Pinpoint the cell where the given text exists, returning its [x, y] midpoint coordinate. 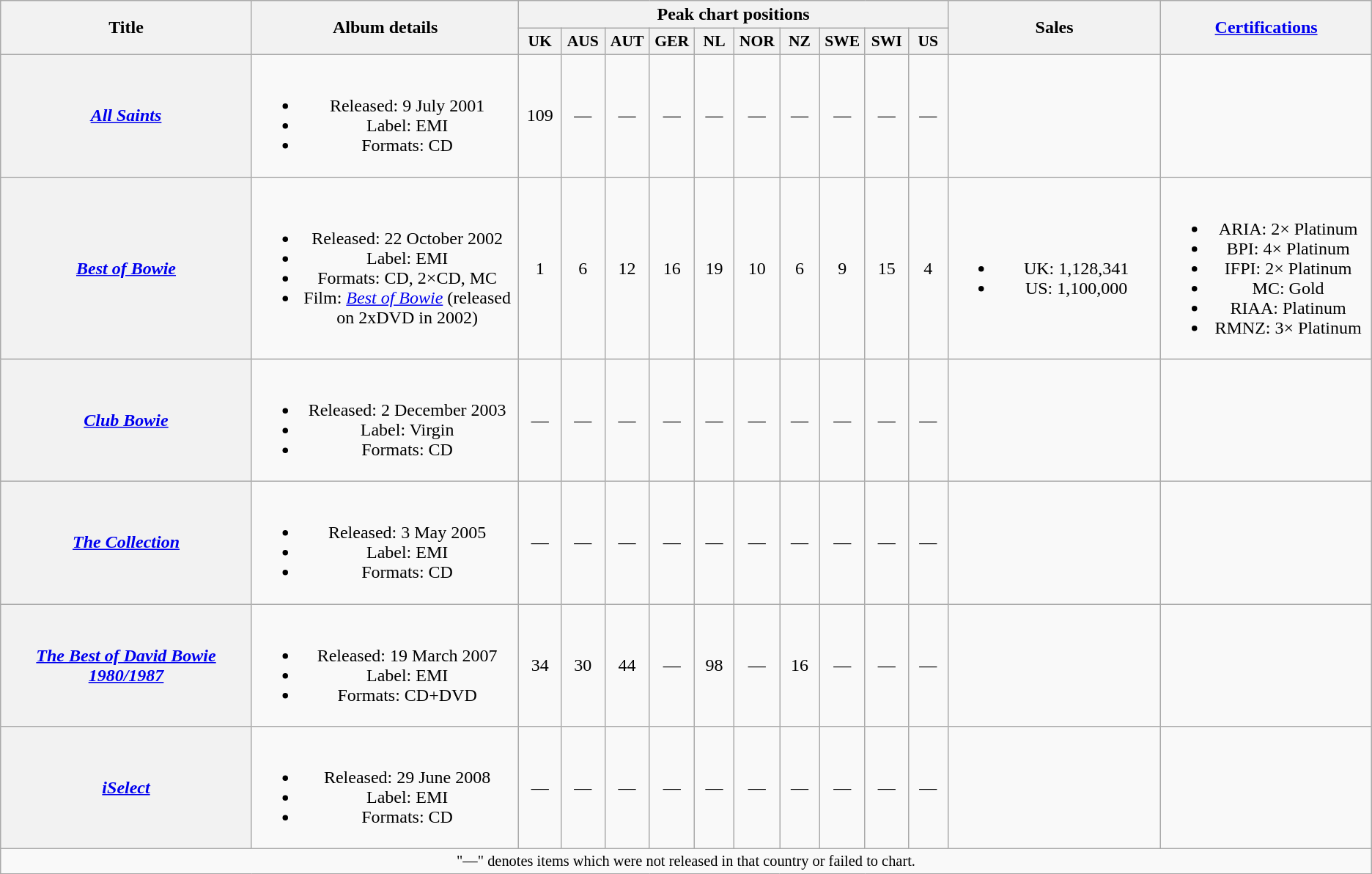
12 [627, 268]
Released: 9 July 2001Label: EMIFormats: CD [386, 116]
Club Bowie [126, 421]
NZ [800, 42]
SWI [887, 42]
Released: 22 October 2002Label: EMIFormats: CD, 2×CD, MCFilm: Best of Bowie (released on 2xDVD in 2002) [386, 268]
4 [928, 268]
AUS [583, 42]
Certifications [1266, 28]
15 [887, 268]
The Collection [126, 543]
Released: 19 March 2007Label: EMIFormats: CD+DVD [386, 666]
1 [539, 268]
Best of Bowie [126, 268]
9 [842, 268]
AUT [627, 42]
Album details [386, 28]
"—" denotes items which were not released in that country or failed to chart. [686, 862]
Title [126, 28]
All Saints [126, 116]
34 [539, 666]
Released: 3 May 2005Label: EMIFormats: CD [386, 543]
iSelect [126, 787]
44 [627, 666]
The Best of David Bowie 1980/1987 [126, 666]
Peak chart positions [733, 15]
ARIA: 2× PlatinumBPI: 4× PlatinumIFPI: 2× PlatinumMC: GoldRIAA: PlatinumRMNZ: 3× Platinum [1266, 268]
UK [539, 42]
10 [757, 268]
98 [714, 666]
NL [714, 42]
30 [583, 666]
Sales [1054, 28]
109 [539, 116]
Released: 29 June 2008Label: EMIFormats: CD [386, 787]
UK: 1,128,341US: 1,100,000 [1054, 268]
19 [714, 268]
SWE [842, 42]
Released: 2 December 2003Label: VirginFormats: CD [386, 421]
NOR [757, 42]
US [928, 42]
GER [671, 42]
